Scan for the cell matching the given text and deliver its (X, Y) coordinate at center. 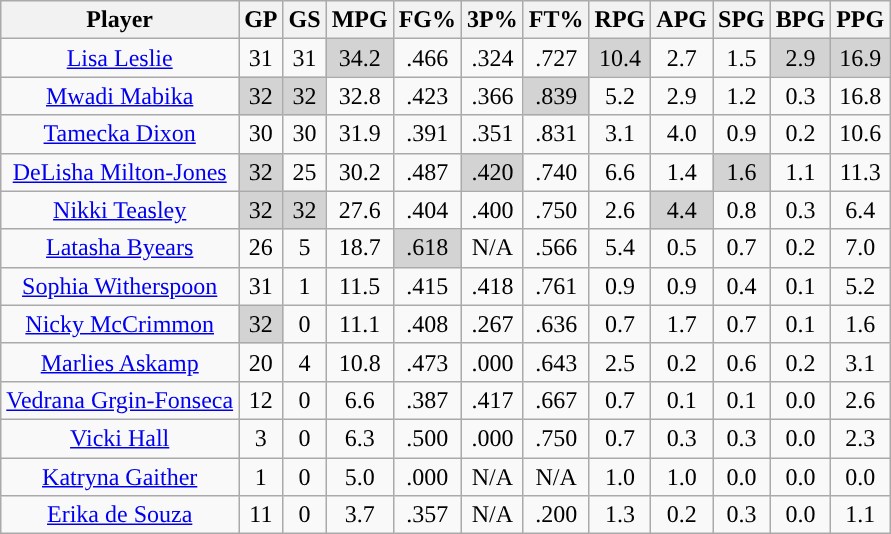
.391 (427, 134)
25 (304, 172)
.566 (556, 248)
1.5 (741, 58)
Katryna Gaither (120, 477)
.500 (427, 438)
GP (261, 20)
.727 (556, 58)
.618 (427, 248)
.636 (556, 324)
4.0 (682, 134)
11.5 (360, 286)
.466 (427, 58)
5 (304, 248)
.324 (493, 58)
3P% (493, 20)
11.1 (360, 324)
FT% (556, 20)
Vedrana Grgin-Fonseca (120, 400)
1.3 (620, 515)
10.4 (620, 58)
.473 (427, 362)
4.4 (682, 210)
1.2 (741, 96)
10.6 (860, 134)
.761 (556, 286)
RPG (620, 20)
Mwadi Mabika (120, 96)
.740 (556, 172)
.408 (427, 324)
.267 (493, 324)
34.2 (360, 58)
20 (261, 362)
0.8 (741, 210)
.420 (493, 172)
.366 (493, 96)
7.0 (860, 248)
3.7 (360, 515)
.423 (427, 96)
30.2 (360, 172)
.643 (556, 362)
Lisa Leslie (120, 58)
16.9 (860, 58)
11 (261, 515)
APG (682, 20)
0.5 (682, 248)
.487 (427, 172)
12 (261, 400)
.200 (556, 515)
.357 (427, 515)
.400 (493, 210)
Latasha Byears (120, 248)
.667 (556, 400)
.418 (493, 286)
0.6 (741, 362)
Nicky McCrimmon (120, 324)
Sophia Witherspoon (120, 286)
1.4 (682, 172)
PPG (860, 20)
5.4 (620, 248)
32.8 (360, 96)
5.0 (360, 477)
6.4 (860, 210)
11.3 (860, 172)
16.8 (860, 96)
1.7 (682, 324)
MPG (360, 20)
.839 (556, 96)
Marlies Askamp (120, 362)
26 (261, 248)
Tamecka Dixon (120, 134)
2.5 (620, 362)
GS (304, 20)
.351 (493, 134)
2.7 (682, 58)
Erika de Souza (120, 515)
27.6 (360, 210)
.415 (427, 286)
6.3 (360, 438)
18.7 (360, 248)
10.8 (360, 362)
4 (304, 362)
SPG (741, 20)
31.9 (360, 134)
0.4 (741, 286)
2.3 (860, 438)
.404 (427, 210)
Player (120, 20)
.387 (427, 400)
BPG (800, 20)
Vicki Hall (120, 438)
Nikki Teasley (120, 210)
3 (261, 438)
.417 (493, 400)
DeLisha Milton-Jones (120, 172)
.831 (556, 134)
FG% (427, 20)
